Return [x, y] of the center of cell containing provided text 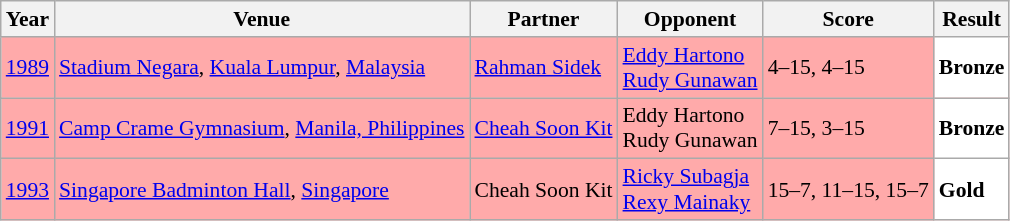
Ricky Subagja Rexy Mainaky [690, 190]
Result [972, 19]
Score [848, 19]
1991 [28, 128]
15–7, 11–15, 15–7 [848, 190]
Partner [544, 19]
Rahman Sidek [544, 68]
Year [28, 19]
1993 [28, 190]
Venue [262, 19]
4–15, 4–15 [848, 68]
7–15, 3–15 [848, 128]
Camp Crame Gymnasium, Manila, Philippines [262, 128]
Stadium Negara, Kuala Lumpur, Malaysia [262, 68]
Gold [972, 190]
Singapore Badminton Hall, Singapore [262, 190]
1989 [28, 68]
Opponent [690, 19]
